Search for the cell housing the specified text and yield its [X, Y] center coordinate. 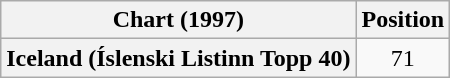
71 [403, 58]
Position [403, 20]
Chart (1997) [178, 20]
Iceland (Íslenski Listinn Topp 40) [178, 58]
